Determine the [x, y] coordinate at the center of the cell enclosing the given text.  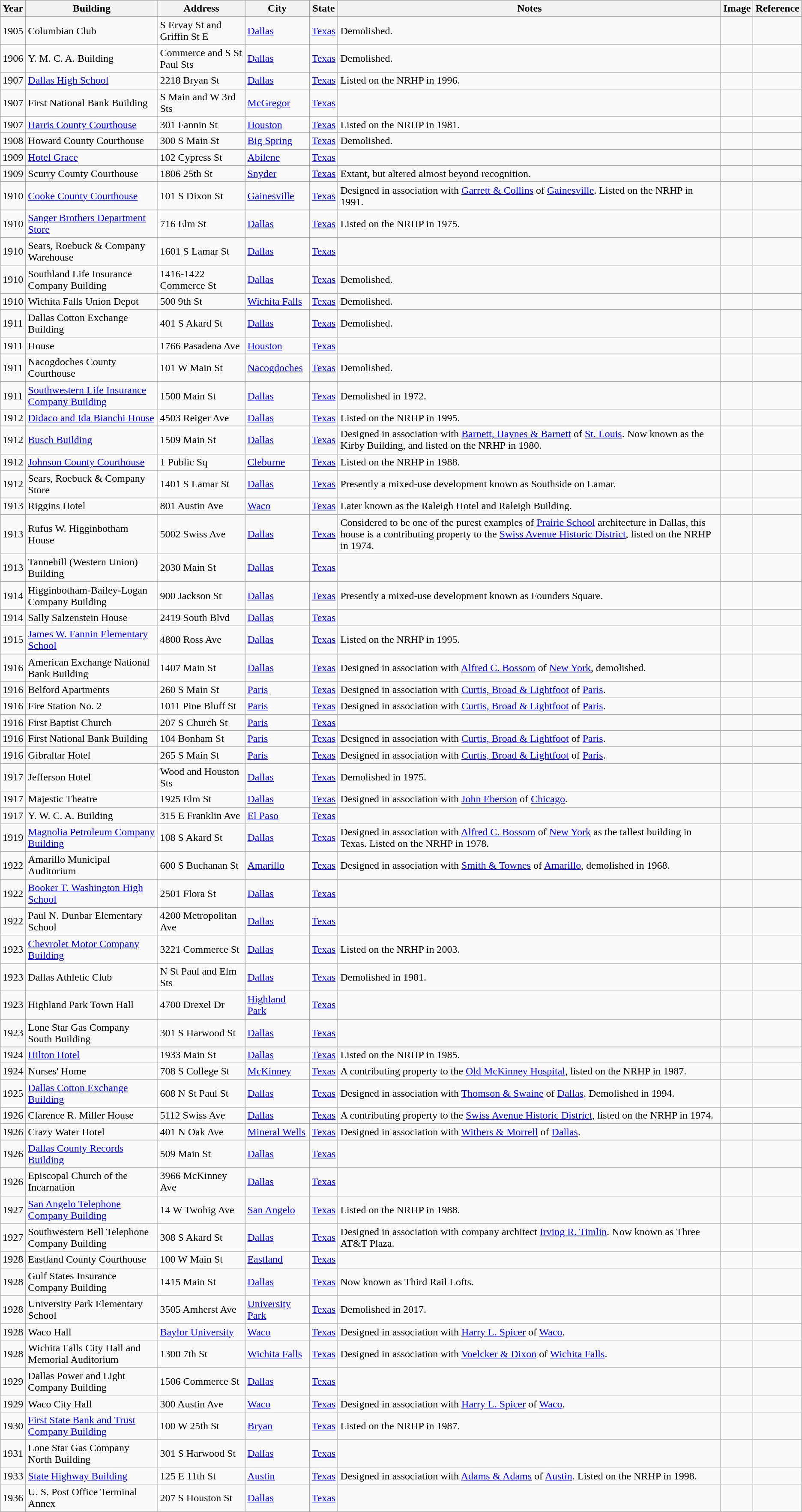
207 S Church St [201, 723]
U. S. Post Office Terminal Annex [92, 1498]
Extant, but altered almost beyond recognition. [530, 174]
1601 S Lamar St [201, 251]
801 Austin Ave [201, 506]
Southwestern Life Insurance Company Building [92, 396]
Crazy Water Hotel [92, 1132]
Designed in association with Adams & Adams of Austin. Listed on the NRHP in 1998. [530, 1476]
University Park Elementary School [92, 1310]
Hilton Hotel [92, 1055]
Majestic Theatre [92, 799]
S Main and W 3rd Sts [201, 103]
1930 [13, 1426]
600 S Buchanan St [201, 866]
Belford Apartments [92, 690]
State [324, 9]
Eastland County Courthouse [92, 1260]
Image [737, 9]
1509 Main St [201, 440]
Dallas Power and Light Company Building [92, 1382]
1933 [13, 1476]
University Park [277, 1310]
1300 7th St [201, 1353]
3221 Commerce St [201, 949]
Designed in association with Withers & Morrell of Dallas. [530, 1132]
Later known as the Raleigh Hotel and Raleigh Building. [530, 506]
Wood and Houston Sts [201, 777]
Fire Station No. 2 [92, 706]
265 S Main St [201, 755]
Howard County Courthouse [92, 141]
608 N St Paul St [201, 1094]
Commerce and S St Paul Sts [201, 58]
1936 [13, 1498]
Sanger Brothers Department Store [92, 224]
Cooke County Courthouse [92, 195]
Eastland [277, 1260]
First State Bank and Trust Company Building [92, 1426]
125 E 11th St [201, 1476]
Abilene [277, 157]
100 W 25th St [201, 1426]
4503 Reiger Ave [201, 418]
300 Austin Ave [201, 1404]
Presently a mixed-use development known as Southside on Lamar. [530, 484]
Dallas Athletic Club [92, 977]
Y. M. C. A. Building [92, 58]
1906 [13, 58]
City [277, 9]
Designed in association with Alfred C. Bossom of New York, demolished. [530, 668]
Demolished in 2017. [530, 1310]
308 S Akard St [201, 1238]
Lone Star Gas Company South Building [92, 1033]
2030 Main St [201, 567]
Southwestern Bell Telephone Company Building [92, 1238]
A contributing property to the Swiss Avenue Historic District, listed on the NRHP in 1974. [530, 1116]
5112 Swiss Ave [201, 1116]
1915 [13, 639]
Year [13, 9]
Clarence R. Miller House [92, 1116]
207 S Houston St [201, 1498]
1407 Main St [201, 668]
102 Cypress St [201, 157]
Gulf States Insurance Company Building [92, 1281]
First Baptist Church [92, 723]
4200 Metropolitan Ave [201, 921]
Listed on the NRHP in 1987. [530, 1426]
100 W Main St [201, 1260]
Scurry County Courthouse [92, 174]
Didaco and Ida Bianchi House [92, 418]
San Angelo Telephone Company Building [92, 1209]
State Highway Building [92, 1476]
Now known as Third Rail Lofts. [530, 1281]
Tannehill (Western Union) Building [92, 567]
3505 Amherst Ave [201, 1310]
Snyder [277, 174]
1905 [13, 31]
Listed on the NRHP in 2003. [530, 949]
Building [92, 9]
Waco Hall [92, 1332]
McKinney [277, 1071]
Amarillo [277, 866]
House [92, 346]
Columbian Club [92, 31]
James W. Fannin Elementary School [92, 639]
Lone Star Gas Company North Building [92, 1454]
Harris County Courthouse [92, 125]
1806 25th St [201, 174]
Designed in association with Alfred C. Bossom of New York as the tallest building in Texas. Listed on the NRHP in 1978. [530, 837]
108 S Akard St [201, 837]
Designed in association with Voelcker & Dixon of Wichita Falls. [530, 1353]
301 Fannin St [201, 125]
Johnson County Courthouse [92, 462]
Amarillo Municipal Auditorium [92, 866]
2218 Bryan St [201, 81]
1500 Main St [201, 396]
Sally Salzenstein House [92, 618]
Designed in association with Garrett & Collins of Gainesville. Listed on the NRHP in 1991. [530, 195]
McGregor [277, 103]
Jefferson Hotel [92, 777]
1925 Elm St [201, 799]
Episcopal Church of the Incarnation [92, 1182]
509 Main St [201, 1154]
Notes [530, 9]
Designed in association with Barnett, Haynes & Barnett of St. Louis. Now known as the Kirby Building, and listed on the NRHP in 1980. [530, 440]
Listed on the NRHP in 1981. [530, 125]
Nacogdoches [277, 368]
Rufus W. Higginbotham House [92, 534]
Highland Park [277, 1005]
Gainesville [277, 195]
401 N Oak Ave [201, 1132]
500 9th St [201, 302]
American Exchange National Bank Building [92, 668]
Busch Building [92, 440]
Address [201, 9]
Listed on the NRHP in 1985. [530, 1055]
1 Public Sq [201, 462]
Demolished in 1972. [530, 396]
Y. W. C. A. Building [92, 816]
1925 [13, 1094]
N St Paul and Elm Sts [201, 977]
Big Spring [277, 141]
Southland Life Insurance Company Building [92, 279]
2501 Flora St [201, 893]
101 W Main St [201, 368]
2419 South Blvd [201, 618]
Nurses' Home [92, 1071]
Riggins Hotel [92, 506]
315 E Franklin Ave [201, 816]
Designed in association with Smith & Townes of Amarillo, demolished in 1968. [530, 866]
3966 McKinney Ave [201, 1182]
Presently a mixed-use development known as Founders Square. [530, 596]
14 W Twohig Ave [201, 1209]
1766 Pasadena Ave [201, 346]
Reference [777, 9]
Dallas High School [92, 81]
4800 Ross Ave [201, 639]
Mineral Wells [277, 1132]
Cleburne [277, 462]
Sears, Roebuck & Company Warehouse [92, 251]
Designed in association with company architect Irving R. Timlin. Now known as Three AT&T Plaza. [530, 1238]
Demolished in 1975. [530, 777]
1933 Main St [201, 1055]
Booker T. Washington High School [92, 893]
260 S Main St [201, 690]
El Paso [277, 816]
1908 [13, 141]
Highland Park Town Hall [92, 1005]
Higginbotham-Bailey-Logan Company Building [92, 596]
S Ervay St and Griffin St E [201, 31]
708 S College St [201, 1071]
Hotel Grace [92, 157]
Paul N. Dunbar Elementary School [92, 921]
Nacogdoches County Courthouse [92, 368]
Dallas County Records Building [92, 1154]
Waco City Hall [92, 1404]
Demolished in 1981. [530, 977]
1506 Commerce St [201, 1382]
401 S Akard St [201, 324]
San Angelo [277, 1209]
Sears, Roebuck & Company Store [92, 484]
1931 [13, 1454]
101 S Dixon St [201, 195]
1919 [13, 837]
Listed on the NRHP in 1975. [530, 224]
1416-1422 Commerce St [201, 279]
1415 Main St [201, 1281]
Austin [277, 1476]
Designed in association with John Eberson of Chicago. [530, 799]
Baylor University [201, 1332]
1401 S Lamar St [201, 484]
300 S Main St [201, 141]
5002 Swiss Ave [201, 534]
716 Elm St [201, 224]
Designed in association with Thomson & Swaine of Dallas. Demolished in 1994. [530, 1094]
Gibraltar Hotel [92, 755]
4700 Drexel Dr [201, 1005]
Chevrolet Motor Company Building [92, 949]
Wichita Falls City Hall and Memorial Auditorium [92, 1353]
Wichita Falls Union Depot [92, 302]
Listed on the NRHP in 1996. [530, 81]
104 Bonham St [201, 739]
Magnolia Petroleum Company Building [92, 837]
900 Jackson St [201, 596]
1011 Pine Bluff St [201, 706]
A contributing property to the Old McKinney Hospital, listed on the NRHP in 1987. [530, 1071]
Bryan [277, 1426]
